Determine the [x, y] coordinate at the center of the cell enclosing the given text.  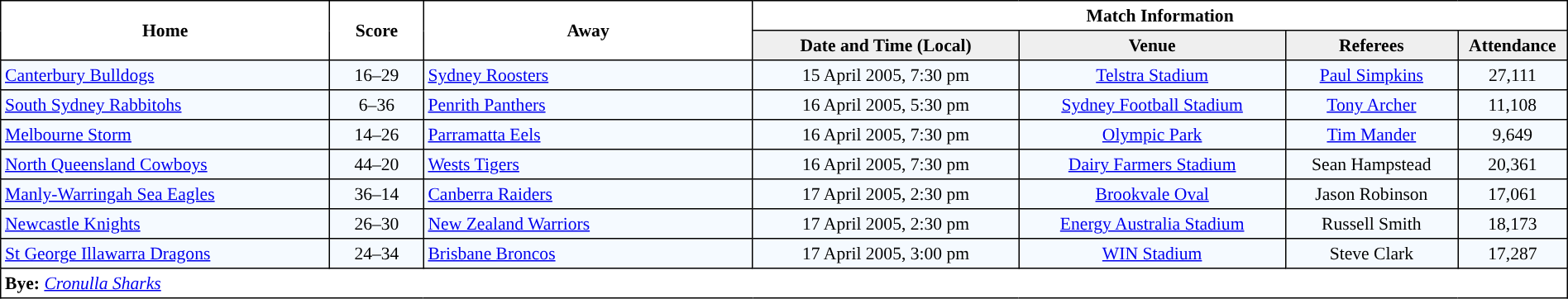
17 April 2005, 3:00 pm [886, 254]
WIN Stadium [1152, 254]
Venue [1152, 45]
24–34 [377, 254]
Tony Archer [1371, 105]
Sydney Roosters [588, 75]
Referees [1371, 45]
Russell Smith [1371, 224]
Date and Time (Local) [886, 45]
15 April 2005, 7:30 pm [886, 75]
Brisbane Broncos [588, 254]
11,108 [1513, 105]
6–36 [377, 105]
New Zealand Warriors [588, 224]
27,111 [1513, 75]
16 April 2005, 5:30 pm [886, 105]
14–26 [377, 135]
Match Information [1159, 16]
Steve Clark [1371, 254]
Home [165, 31]
Brookvale Oval [1152, 194]
North Queensland Cowboys [165, 164]
Telstra Stadium [1152, 75]
Newcastle Knights [165, 224]
17,287 [1513, 254]
16–29 [377, 75]
Olympic Park [1152, 135]
St George Illawarra Dragons [165, 254]
Away [588, 31]
Parramatta Eels [588, 135]
Bye: Cronulla Sharks [784, 283]
Attendance [1513, 45]
Tim Mander [1371, 135]
Melbourne Storm [165, 135]
Score [377, 31]
Jason Robinson [1371, 194]
20,361 [1513, 164]
Wests Tigers [588, 164]
Sean Hampstead [1371, 164]
Energy Australia Stadium [1152, 224]
Paul Simpkins [1371, 75]
Penrith Panthers [588, 105]
South Sydney Rabbitohs [165, 105]
36–14 [377, 194]
26–30 [377, 224]
Canterbury Bulldogs [165, 75]
Sydney Football Stadium [1152, 105]
18,173 [1513, 224]
9,649 [1513, 135]
Manly-Warringah Sea Eagles [165, 194]
Dairy Farmers Stadium [1152, 164]
44–20 [377, 164]
Canberra Raiders [588, 194]
17,061 [1513, 194]
